Return [x, y] of the center of cell containing provided text 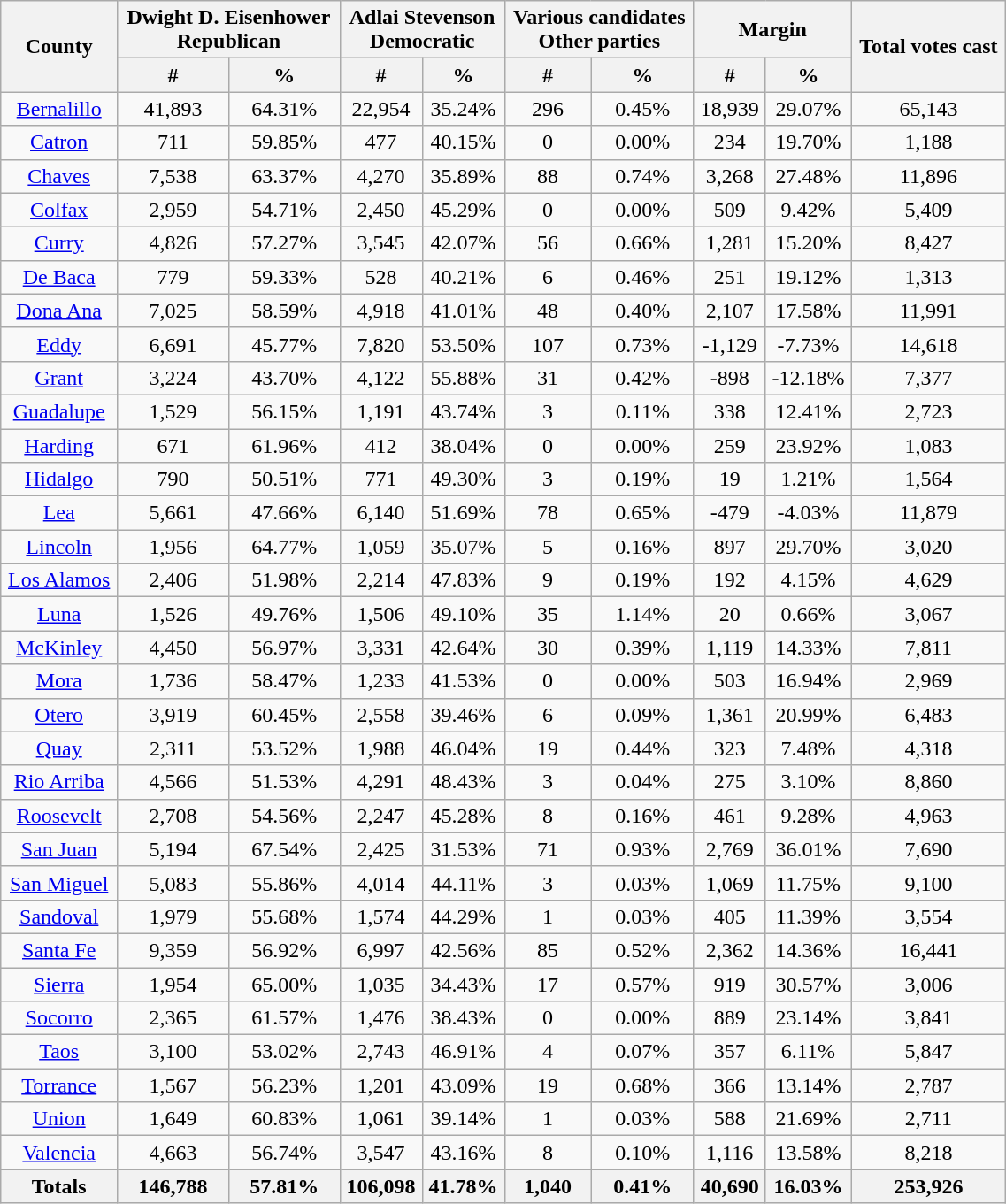
9,100 [929, 883]
20 [729, 614]
Total votes cast [929, 46]
16.03% [809, 1186]
23.14% [809, 1018]
919 [729, 985]
1,119 [729, 648]
3,020 [929, 547]
61.96% [284, 445]
2,743 [380, 1052]
51.53% [284, 782]
4,318 [929, 748]
3,100 [173, 1052]
Various candidatesOther parties [599, 30]
6.11% [809, 1052]
405 [729, 916]
1.21% [809, 479]
7,538 [173, 176]
790 [173, 479]
Valencia [59, 1153]
1,201 [380, 1085]
-479 [729, 513]
4,291 [380, 782]
4,450 [173, 648]
8,427 [929, 243]
17.58% [809, 311]
60.83% [284, 1119]
Grant [59, 378]
4,122 [380, 378]
42.64% [464, 648]
0.93% [642, 849]
3,841 [929, 1018]
253,926 [929, 1186]
50.51% [284, 479]
14.36% [809, 950]
671 [173, 445]
588 [729, 1119]
7,811 [929, 648]
48 [548, 311]
55.86% [284, 883]
1,083 [929, 445]
De Baca [59, 277]
4,826 [173, 243]
30.57% [809, 985]
3,545 [380, 243]
6,997 [380, 950]
Catron [59, 142]
53.52% [284, 748]
Luna [59, 614]
5 [548, 547]
County [59, 46]
1,979 [173, 916]
-898 [729, 378]
56.92% [284, 950]
29.70% [809, 547]
-1,129 [729, 344]
3,006 [929, 985]
21.69% [809, 1119]
15.20% [809, 243]
9,359 [173, 950]
67.54% [284, 849]
88 [548, 176]
3,224 [173, 378]
Chaves [59, 176]
1.14% [642, 614]
38.43% [464, 1018]
43.09% [464, 1085]
44.11% [464, 883]
34.43% [464, 985]
58.47% [284, 681]
5,194 [173, 849]
0.74% [642, 176]
63.37% [284, 176]
Los Alamos [59, 580]
7,025 [173, 311]
4.15% [809, 580]
0.10% [642, 1153]
Eddy [59, 344]
35.89% [464, 176]
51.98% [284, 580]
1,529 [173, 411]
1,564 [929, 479]
6,691 [173, 344]
2,959 [173, 210]
Harding [59, 445]
0.68% [642, 1085]
35 [548, 614]
0.41% [642, 1186]
2,969 [929, 681]
35.07% [464, 547]
41.01% [464, 311]
0.73% [642, 344]
1,059 [380, 547]
4,566 [173, 782]
13.14% [809, 1085]
55.68% [284, 916]
36.01% [809, 849]
78 [548, 513]
1,526 [173, 614]
259 [729, 445]
56.97% [284, 648]
2,450 [380, 210]
0.04% [642, 782]
56.74% [284, 1153]
71 [548, 849]
2,247 [380, 816]
4,963 [929, 816]
29.07% [809, 109]
897 [729, 547]
5,083 [173, 883]
3.10% [809, 782]
Santa Fe [59, 950]
65,143 [929, 109]
0.39% [642, 648]
14.33% [809, 648]
1,506 [380, 614]
11,879 [929, 513]
57.81% [284, 1186]
889 [729, 1018]
47.83% [464, 580]
-12.18% [809, 378]
Otero [59, 715]
35.24% [464, 109]
275 [729, 782]
11,896 [929, 176]
1,061 [380, 1119]
4,663 [173, 1153]
1,956 [173, 547]
59.85% [284, 142]
60.45% [284, 715]
338 [729, 411]
2,365 [173, 1018]
Taos [59, 1052]
11,991 [929, 311]
3,547 [380, 1153]
1,035 [380, 985]
2,425 [380, 849]
Dwight D. EisenhowerRepublican [229, 30]
1,736 [173, 681]
42.07% [464, 243]
1,361 [729, 715]
65.00% [284, 985]
43.16% [464, 1153]
46.91% [464, 1052]
8,218 [929, 1153]
58.59% [284, 311]
5,661 [173, 513]
55.88% [464, 378]
Guadalupe [59, 411]
3,268 [729, 176]
2,769 [729, 849]
0.57% [642, 985]
30 [548, 648]
Sierra [59, 985]
4,014 [380, 883]
61.57% [284, 1018]
39.46% [464, 715]
2,107 [729, 311]
4,629 [929, 580]
4,270 [380, 176]
5,409 [929, 210]
19.12% [809, 277]
Quay [59, 748]
1,988 [380, 748]
Adlai StevensonDemocratic [422, 30]
42.56% [464, 950]
8,860 [929, 782]
3,331 [380, 648]
2,711 [929, 1119]
San Miguel [59, 883]
56 [548, 243]
16.94% [809, 681]
0.46% [642, 277]
49.10% [464, 614]
3,919 [173, 715]
7.48% [809, 748]
528 [380, 277]
41,893 [173, 109]
0.44% [642, 748]
41.53% [464, 681]
2,723 [929, 411]
45.77% [284, 344]
2,362 [729, 950]
46.04% [464, 748]
5,847 [929, 1052]
40.21% [464, 277]
54.56% [284, 816]
6,140 [380, 513]
7,820 [380, 344]
44.29% [464, 916]
0.65% [642, 513]
Rio Arriba [59, 782]
2,311 [173, 748]
1,191 [380, 411]
19.70% [809, 142]
0.07% [642, 1052]
4 [548, 1052]
-7.73% [809, 344]
1,313 [929, 277]
Torrance [59, 1085]
Sandoval [59, 916]
1,188 [929, 142]
7,377 [929, 378]
12.41% [809, 411]
22,954 [380, 109]
9.28% [809, 816]
17 [548, 985]
-4.03% [809, 513]
323 [729, 748]
23.92% [809, 445]
779 [173, 277]
1,069 [729, 883]
11.39% [809, 916]
43.70% [284, 378]
14,618 [929, 344]
Dona Ana [59, 311]
Hidalgo [59, 479]
503 [729, 681]
59.33% [284, 277]
1,649 [173, 1119]
31 [548, 378]
40.15% [464, 142]
Totals [59, 1186]
64.31% [284, 109]
Colfax [59, 210]
106,098 [380, 1186]
1,476 [380, 1018]
48.43% [464, 782]
2,214 [380, 580]
85 [548, 950]
45.28% [464, 816]
Socorro [59, 1018]
771 [380, 479]
53.50% [464, 344]
1,954 [173, 985]
7,690 [929, 849]
0.40% [642, 311]
296 [548, 109]
Bernalillo [59, 109]
49.76% [284, 614]
711 [173, 142]
16,441 [929, 950]
3,067 [929, 614]
49.30% [464, 479]
192 [729, 580]
0.09% [642, 715]
2,558 [380, 715]
54.71% [284, 210]
0.52% [642, 950]
11.75% [809, 883]
39.14% [464, 1119]
56.23% [284, 1085]
509 [729, 210]
1,116 [729, 1153]
4,918 [380, 311]
357 [729, 1052]
47.66% [284, 513]
20.99% [809, 715]
1,233 [380, 681]
Lea [59, 513]
477 [380, 142]
13.58% [809, 1153]
2,787 [929, 1085]
31.53% [464, 849]
1,281 [729, 243]
Margin [772, 30]
Union [59, 1119]
57.27% [284, 243]
0.42% [642, 378]
64.77% [284, 547]
56.15% [284, 411]
461 [729, 816]
1,574 [380, 916]
2,708 [173, 816]
234 [729, 142]
18,939 [729, 109]
27.48% [809, 176]
1,567 [173, 1085]
2,406 [173, 580]
0.11% [642, 411]
43.74% [464, 411]
107 [548, 344]
51.69% [464, 513]
45.29% [464, 210]
1,040 [548, 1186]
366 [729, 1085]
3,554 [929, 916]
Curry [59, 243]
Roosevelt [59, 816]
6,483 [929, 715]
0.45% [642, 109]
40,690 [729, 1186]
McKinley [59, 648]
38.04% [464, 445]
41.78% [464, 1186]
Lincoln [59, 547]
146,788 [173, 1186]
9.42% [809, 210]
412 [380, 445]
San Juan [59, 849]
53.02% [284, 1052]
Mora [59, 681]
9 [548, 580]
251 [729, 277]
